Detect which cell encompasses the target text, then output its (x, y) center coordinate. 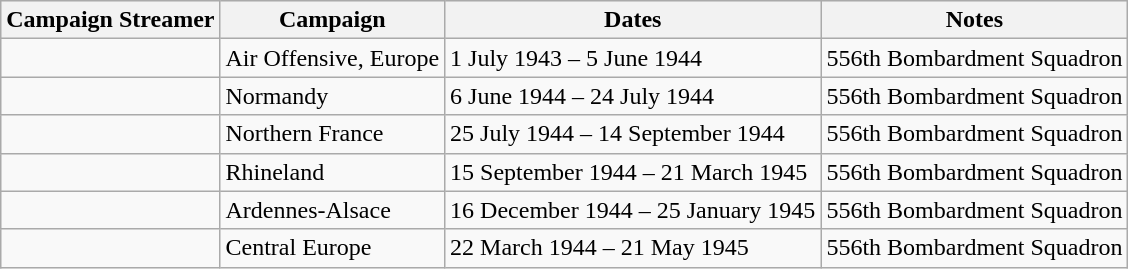
Air Offensive, Europe (332, 58)
Campaign (332, 20)
16 December 1944 – 25 January 1945 (633, 210)
1 July 1943 – 5 June 1944 (633, 58)
Notes (974, 20)
Normandy (332, 96)
22 March 1944 – 21 May 1945 (633, 248)
15 September 1944 – 21 March 1945 (633, 172)
25 July 1944 – 14 September 1944 (633, 134)
6 June 1944 – 24 July 1944 (633, 96)
Rhineland (332, 172)
Central Europe (332, 248)
Campaign Streamer (110, 20)
Ardennes-Alsace (332, 210)
Dates (633, 20)
Northern France (332, 134)
